For the text-containing cell, return its midpoint in (x, y) coordinate format. 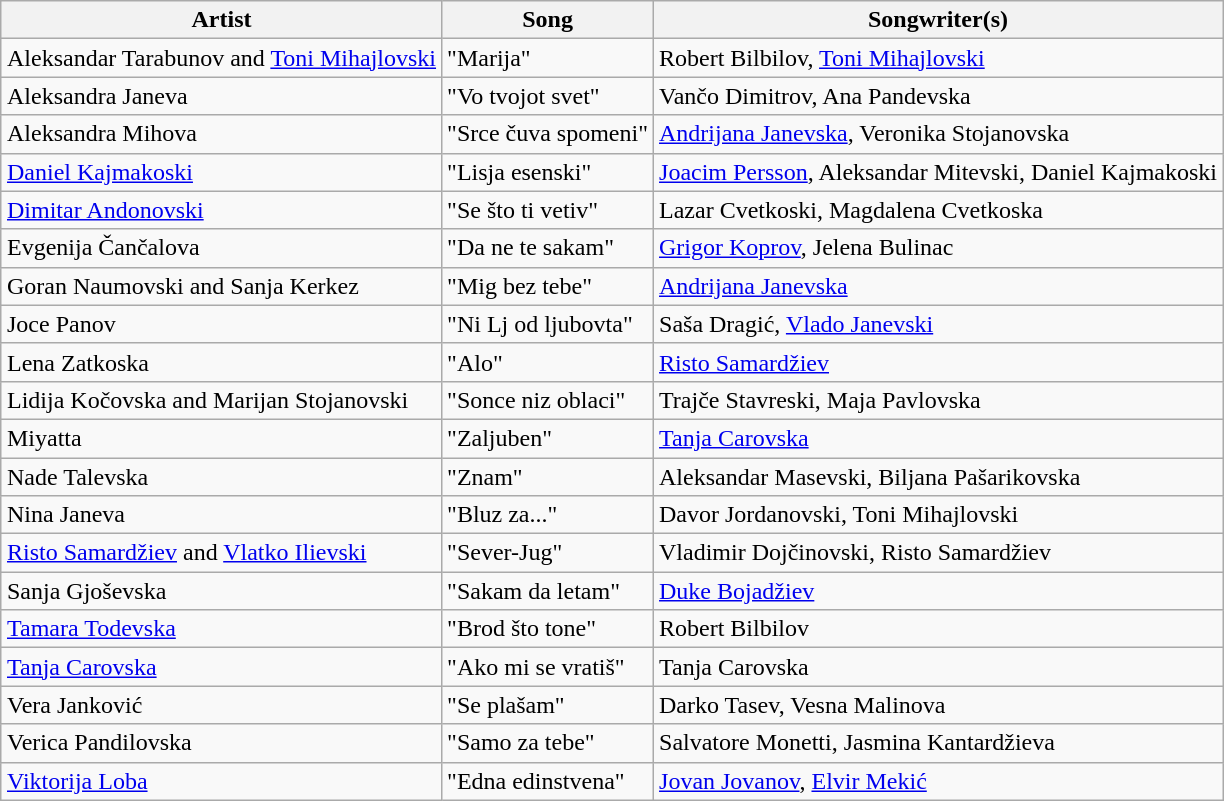
Verica Pandilovska (221, 743)
"Da ne te sakam" (548, 248)
Robert Bilbilov, Toni Mihajlovski (938, 58)
Daniel Kajmakoski (221, 172)
"Lisja esenski" (548, 172)
Grigor Koprov, Jelena Bulinac (938, 248)
Dimitar Andonovski (221, 210)
Vladimir Dojčinovski, Risto Samardžiev (938, 553)
Robert Bilbilov (938, 629)
"Se plašam" (548, 705)
"Srce čuva spomeni" (548, 134)
Saša Dragić, Vlado Janevski (938, 324)
Davor Jordanovski, Toni Mihajlovski (938, 515)
"Zaljuben" (548, 438)
Joce Panov (221, 324)
Lazar Cvetkoski, Magdalena Cvetkoska (938, 210)
Risto Samardžiev (938, 362)
"Bluz za..." (548, 515)
Vančo Dimitrov, Ana Pandevska (938, 96)
Goran Naumovski and Sanja Kerkez (221, 286)
Vera Janković (221, 705)
"Vo tvojot svet" (548, 96)
"Sakam da letam" (548, 591)
Sanja Gjoševska (221, 591)
Duke Bojadžiev (938, 591)
"Ni Lj od ljubovta" (548, 324)
"Sonce niz oblaci" (548, 400)
Jovan Jovanov, Elvir Mekić (938, 781)
Joacim Persson, Aleksandar Mitevski, Daniel Kajmakoski (938, 172)
"Edna edinstvena" (548, 781)
"Alo" (548, 362)
"Marija" (548, 58)
Trajče Stavreski, Maja Pavlovska (938, 400)
Miyatta (221, 438)
"Ako mi se vratiš" (548, 667)
Song (548, 20)
Risto Samardžiev and Vlatko Ilievski (221, 553)
Artist (221, 20)
Nina Janeva (221, 515)
"Se što ti vetiv" (548, 210)
Darko Tasev, Vesna Malinova (938, 705)
Aleksandar Tarabunov and Toni Mihajlovski (221, 58)
Andrijana Janevska (938, 286)
Lena Zatkoska (221, 362)
Salvatore Monetti, Jasmina Kantardžieva (938, 743)
"Brod što tone" (548, 629)
Nade Talevska (221, 477)
Viktorija Loba (221, 781)
"Samo za tebe" (548, 743)
Songwriter(s) (938, 20)
Evgenija Čančalova (221, 248)
"Znam" (548, 477)
Andrijana Janevska, Veronika Stojanovska (938, 134)
Aleksandra Janeva (221, 96)
Aleksandra Mihova (221, 134)
Aleksandar Masevski, Biljana Pašarikovska (938, 477)
Tamara Todevska (221, 629)
"Sever-Jug" (548, 553)
Lidija Kočovska and Marijan Stojanovski (221, 400)
"Mig bez tebe" (548, 286)
